Extract the [X, Y] coordinate from the center of the cell holding the provided text.  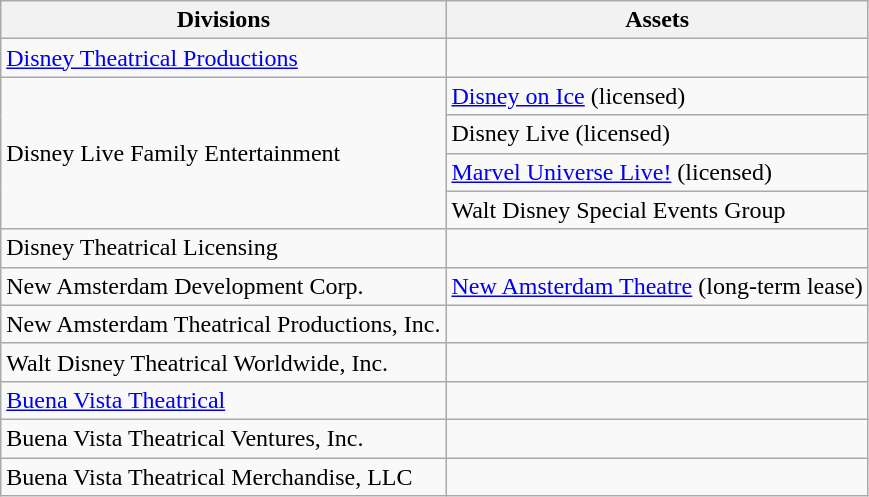
New Amsterdam Development Corp. [224, 286]
Walt Disney Theatrical Worldwide, Inc. [224, 362]
Disney Theatrical Licensing [224, 248]
New Amsterdam Theatrical Productions, Inc. [224, 324]
New Amsterdam Theatre (long-term lease) [657, 286]
Disney Theatrical Productions [224, 58]
Walt Disney Special Events Group [657, 210]
Disney Live (licensed) [657, 134]
Marvel Universe Live! (licensed) [657, 172]
Disney on Ice (licensed) [657, 96]
Buena Vista Theatrical [224, 400]
Buena Vista Theatrical Ventures, Inc. [224, 438]
Assets [657, 20]
Disney Live Family Entertainment [224, 153]
Buena Vista Theatrical Merchandise, LLC [224, 477]
Divisions [224, 20]
